Identify which cell holds the provided text, then report its [x, y] central coordinate. 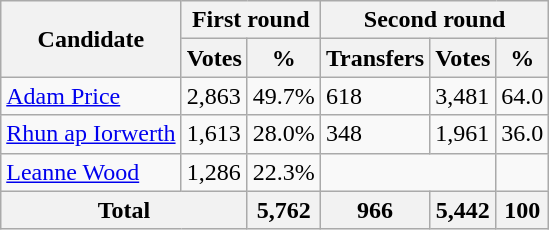
1,613 [214, 134]
Second round [434, 20]
Leanne Wood [91, 172]
5,442 [463, 210]
618 [374, 96]
Total [124, 210]
966 [374, 210]
Rhun ap Iorwerth [91, 134]
22.3% [284, 172]
Candidate [91, 39]
2,863 [214, 96]
First round [250, 20]
49.7% [284, 96]
100 [522, 210]
64.0 [522, 96]
Adam Price [91, 96]
5,762 [284, 210]
Transfers [374, 58]
348 [374, 134]
1,286 [214, 172]
28.0% [284, 134]
36.0 [522, 134]
3,481 [463, 96]
1,961 [463, 134]
